Return the [X, Y] coordinate for the center point of the cell that contains the specified text.  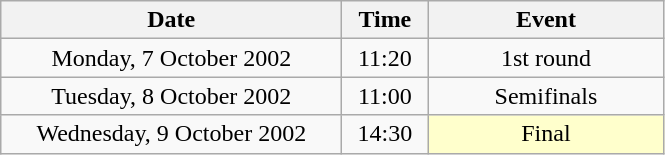
Date [172, 20]
Semifinals [546, 96]
Tuesday, 8 October 2002 [172, 96]
1st round [546, 58]
Event [546, 20]
Wednesday, 9 October 2002 [172, 134]
14:30 [385, 134]
11:20 [385, 58]
11:00 [385, 96]
Monday, 7 October 2002 [172, 58]
Time [385, 20]
Final [546, 134]
